Capture the cell that displays the provided text and extract its (X, Y) central coordinate. 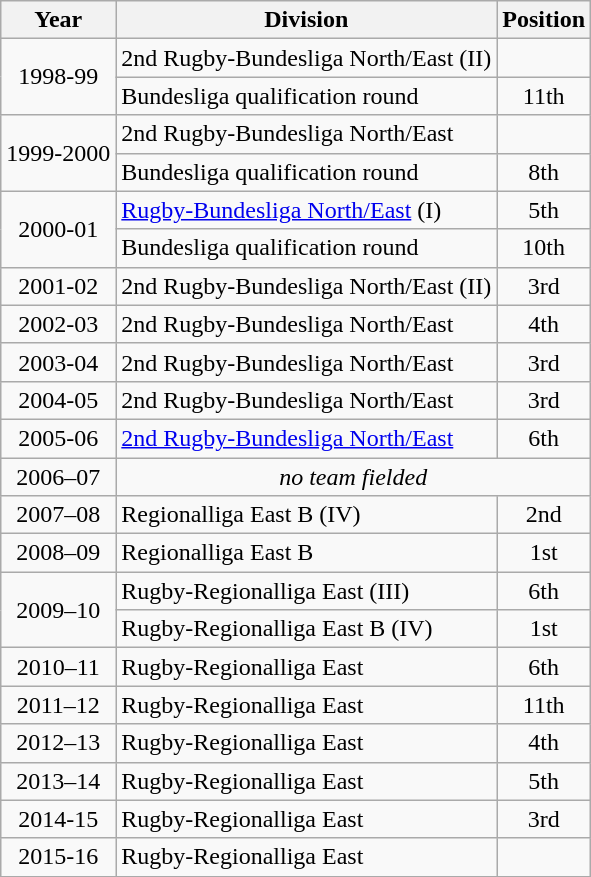
2007–08 (58, 515)
Regionalliga East B (306, 553)
2010–11 (58, 667)
2005-06 (58, 438)
10th (544, 248)
2011–12 (58, 705)
8th (544, 172)
Regionalliga East B (IV) (306, 515)
1998-99 (58, 77)
2nd (544, 515)
2002-03 (58, 324)
2006–07 (58, 477)
2014-15 (58, 819)
2003-04 (58, 362)
Rugby-Regionalliga East B (IV) (306, 629)
1999-2000 (58, 153)
Position (544, 20)
no team fielded (354, 477)
2008–09 (58, 553)
2013–14 (58, 781)
Rugby-Bundesliga North/East (I) (306, 210)
Rugby-Regionalliga East (III) (306, 591)
2004-05 (58, 400)
2009–10 (58, 610)
Division (306, 20)
2001-02 (58, 286)
2000-01 (58, 229)
2015-16 (58, 857)
2012–13 (58, 743)
Year (58, 20)
